Detect which cell encompasses the target text, then output its (x, y) center coordinate. 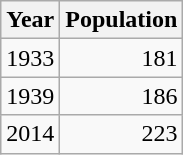
Population (122, 20)
1939 (30, 96)
2014 (30, 134)
181 (122, 58)
1933 (30, 58)
223 (122, 134)
186 (122, 96)
Year (30, 20)
